From the cell containing the given text, extract its center point as (x, y) coordinate. 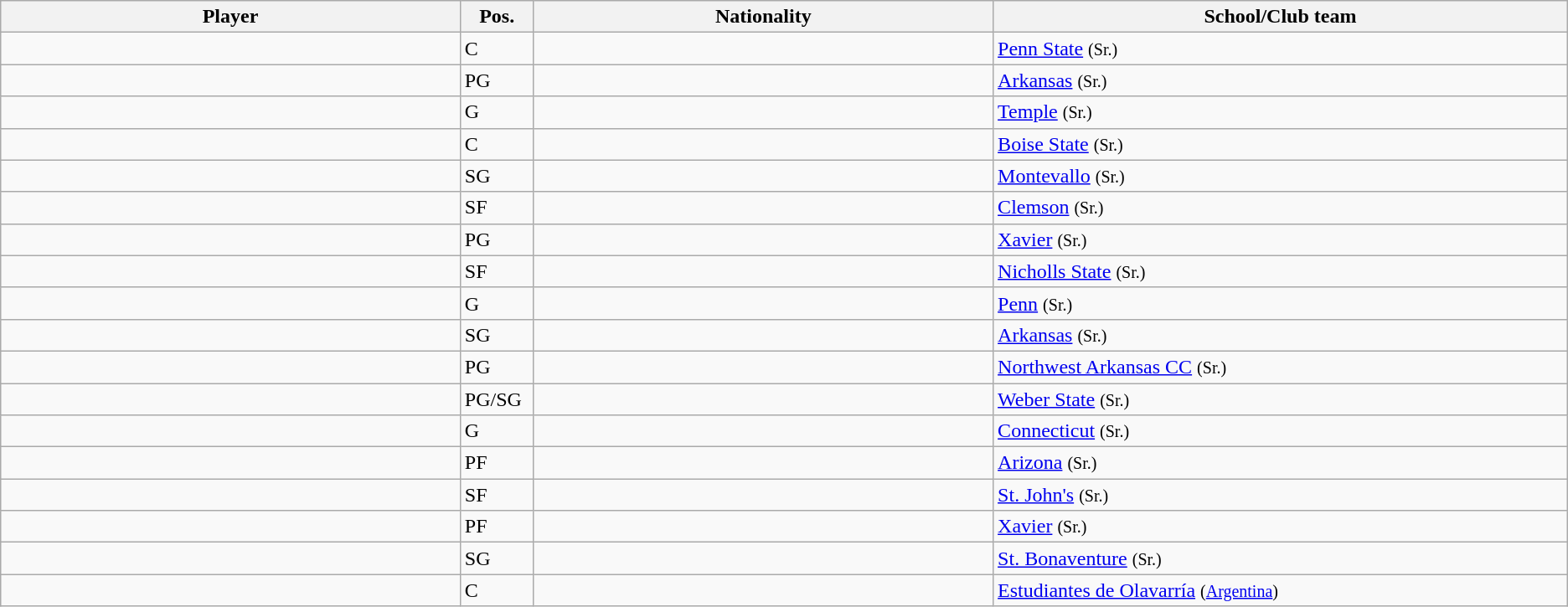
Penn State (Sr.) (1281, 49)
Penn (Sr.) (1281, 303)
Connecticut (Sr.) (1281, 431)
Nicholls State (Sr.) (1281, 271)
Weber State (Sr.) (1281, 399)
Montevallo (Sr.) (1281, 176)
Clemson (Sr.) (1281, 208)
St. Bonaventure (Sr.) (1281, 558)
Temple (Sr.) (1281, 112)
Northwest Arkansas CC (Sr.) (1281, 367)
PG/SG (497, 399)
School/Club team (1281, 17)
Nationality (764, 17)
St. John's (Sr.) (1281, 495)
Pos. (497, 17)
Player (231, 17)
Arizona (Sr.) (1281, 463)
Estudiantes de Olavarría (Argentina) (1281, 590)
Boise State (Sr.) (1281, 144)
